Locate the cell with the specified text and output its [x, y] center coordinate. 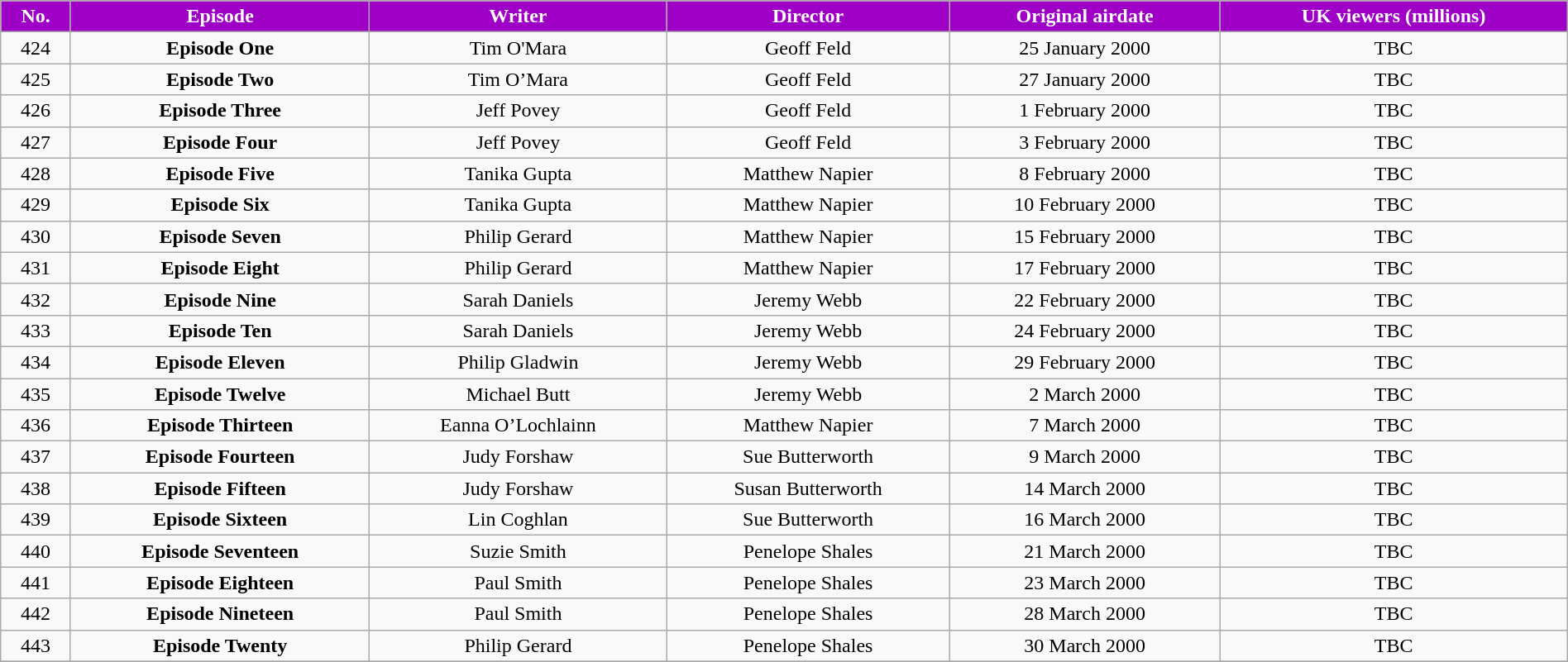
22 February 2000 [1085, 299]
Episode Sixteen [220, 520]
Episode Ten [220, 331]
Episode Fourteen [220, 457]
23 March 2000 [1085, 583]
Tim O’Mara [518, 79]
434 [36, 362]
424 [36, 48]
Episode Two [220, 79]
17 February 2000 [1085, 268]
440 [36, 551]
3 February 2000 [1085, 142]
9 March 2000 [1085, 457]
15 February 2000 [1085, 236]
442 [36, 614]
Episode Thirteen [220, 426]
1 February 2000 [1085, 111]
Episode Four [220, 142]
Episode Fifteen [220, 488]
Episode Twelve [220, 394]
Philip Gladwin [518, 362]
Susan Butterworth [808, 488]
Episode Nineteen [220, 614]
Episode Eighteen [220, 583]
Episode [220, 17]
436 [36, 426]
Episode Twenty [220, 645]
Director [808, 17]
432 [36, 299]
28 March 2000 [1085, 614]
Writer [518, 17]
14 March 2000 [1085, 488]
30 March 2000 [1085, 645]
25 January 2000 [1085, 48]
10 February 2000 [1085, 205]
438 [36, 488]
Eanna O’Lochlainn [518, 426]
428 [36, 174]
UK viewers (millions) [1394, 17]
Episode Five [220, 174]
437 [36, 457]
Lin Coghlan [518, 520]
Tim O'Mara [518, 48]
Episode Nine [220, 299]
441 [36, 583]
433 [36, 331]
Episode Three [220, 111]
443 [36, 645]
2 March 2000 [1085, 394]
24 February 2000 [1085, 331]
Episode Six [220, 205]
7 March 2000 [1085, 426]
Suzie Smith [518, 551]
429 [36, 205]
Episode Eight [220, 268]
Episode One [220, 48]
431 [36, 268]
27 January 2000 [1085, 79]
Episode Seven [220, 236]
427 [36, 142]
435 [36, 394]
16 March 2000 [1085, 520]
426 [36, 111]
Episode Seventeen [220, 551]
439 [36, 520]
8 February 2000 [1085, 174]
Michael Butt [518, 394]
No. [36, 17]
29 February 2000 [1085, 362]
425 [36, 79]
Episode Eleven [220, 362]
430 [36, 236]
21 March 2000 [1085, 551]
Original airdate [1085, 17]
